Provide the [x, y] coordinate of the cell's center where the given text is located.  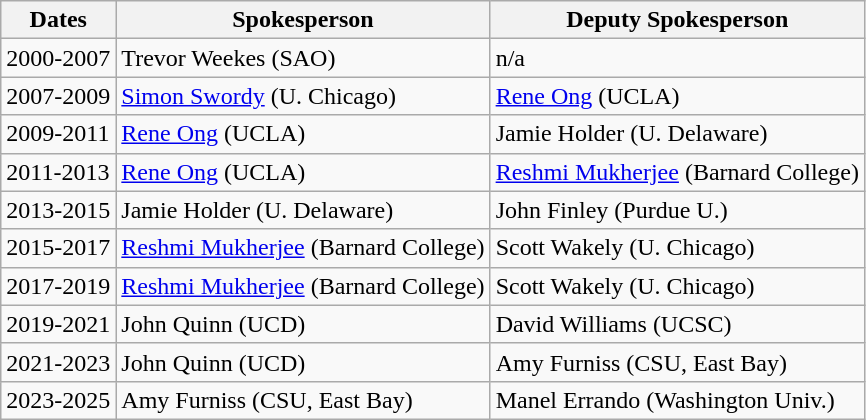
2009-2011 [58, 134]
2011-2013 [58, 172]
2007-2009 [58, 96]
2019-2021 [58, 324]
2021-2023 [58, 362]
2023-2025 [58, 400]
Simon Swordy (U. Chicago) [303, 96]
Spokesperson [303, 20]
2013-2015 [58, 210]
2000-2007 [58, 58]
Deputy Spokesperson [677, 20]
Dates [58, 20]
Manel Errando (Washington Univ.) [677, 400]
David Williams (UCSC) [677, 324]
2015-2017 [58, 248]
John Finley (Purdue U.) [677, 210]
Trevor Weekes (SAO) [303, 58]
2017-2019 [58, 286]
n/a [677, 58]
